Detect which cell encompasses the target text, then output its (x, y) center coordinate. 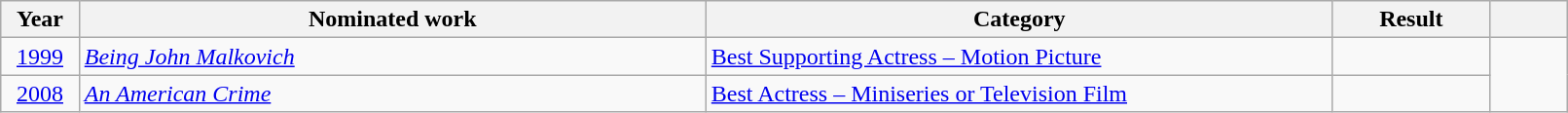
An American Crime (392, 94)
1999 (40, 56)
Result (1411, 19)
Nominated work (392, 19)
Best Supporting Actress – Motion Picture (1019, 56)
Being John Malkovich (392, 56)
Best Actress – Miniseries or Television Film (1019, 94)
2008 (40, 94)
Year (40, 19)
Category (1019, 19)
